Locate the cell with the specified text and output its (X, Y) center coordinate. 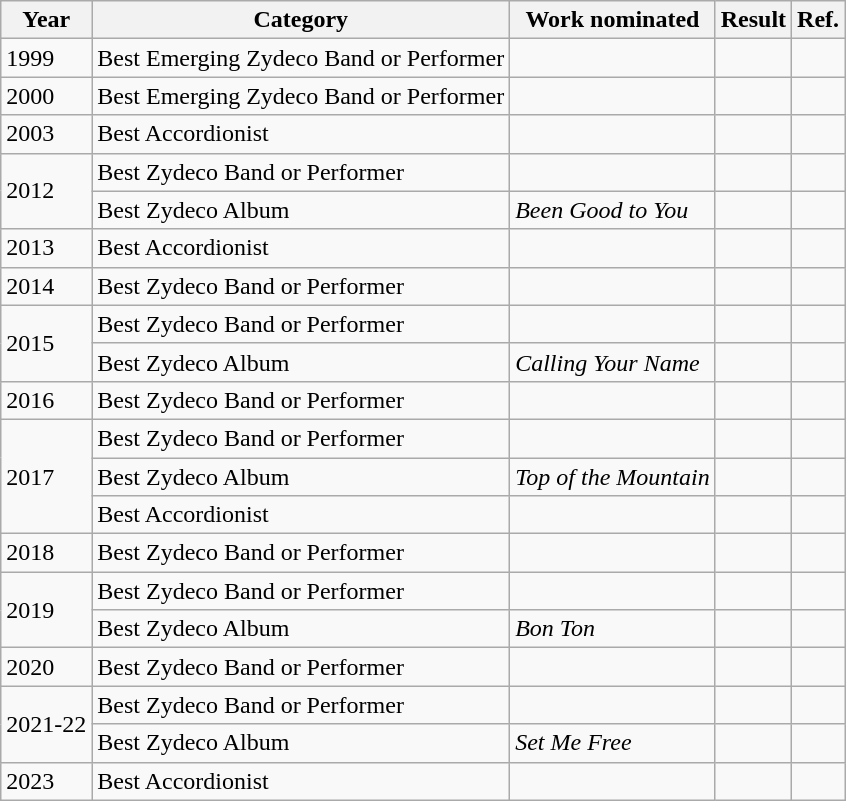
Calling Your Name (613, 362)
Ref. (818, 20)
2003 (46, 134)
2017 (46, 476)
2013 (46, 248)
Top of the Mountain (613, 477)
2014 (46, 286)
2020 (46, 667)
Set Me Free (613, 743)
2012 (46, 191)
2016 (46, 400)
Been Good to You (613, 210)
2000 (46, 96)
Bon Ton (613, 629)
1999 (46, 58)
2018 (46, 553)
2023 (46, 781)
Year (46, 20)
Result (753, 20)
Work nominated (613, 20)
2015 (46, 343)
Category (301, 20)
2019 (46, 610)
2021-22 (46, 724)
